Find where the given text appears and provide that cell's center as [X, Y] coordinate. 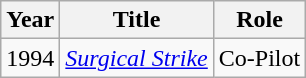
1994 [30, 58]
Co-Pilot [259, 58]
Surgical Strike [136, 58]
Year [30, 20]
Role [259, 20]
Title [136, 20]
